Output the [X, Y] coordinate of the center of the cell containing the given text.  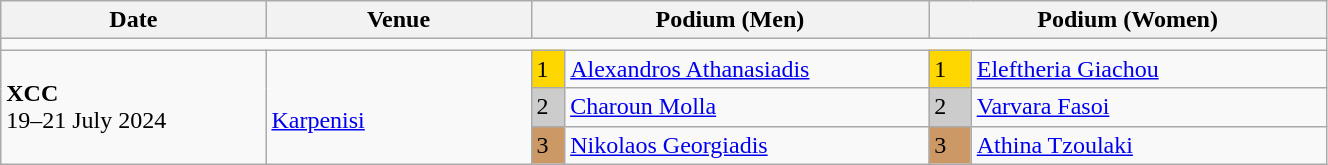
Alexandros Athanasiadis [747, 69]
Eleftheria Giachou [1148, 69]
Venue [398, 20]
Athina Tzoulaki [1148, 145]
Podium (Women) [1128, 20]
Podium (Men) [730, 20]
Charoun Molla [747, 107]
Varvara Fasoi [1148, 107]
XCC 19–21 July 2024 [134, 107]
Karpenisi [398, 107]
Nikolaos Georgiadis [747, 145]
Date [134, 20]
